Locate the cell with the specified text and output its [x, y] center coordinate. 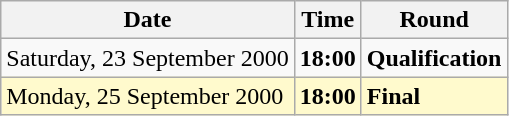
Saturday, 23 September 2000 [148, 58]
Time [328, 20]
Round [434, 20]
Date [148, 20]
Monday, 25 September 2000 [148, 96]
Final [434, 96]
Qualification [434, 58]
